Return (x, y) of the center of cell containing provided text 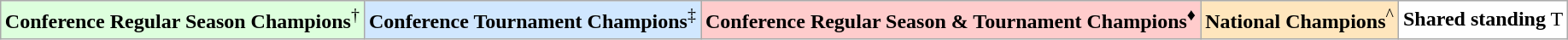
Conference Regular Season Champions† (182, 20)
Conference Regular Season & Tournament Champions♦ (950, 20)
National Champions^ (1300, 20)
Shared standing T (1483, 20)
Conference Tournament Champions‡ (532, 20)
